Capture the cell that displays the provided text and extract its [X, Y] central coordinate. 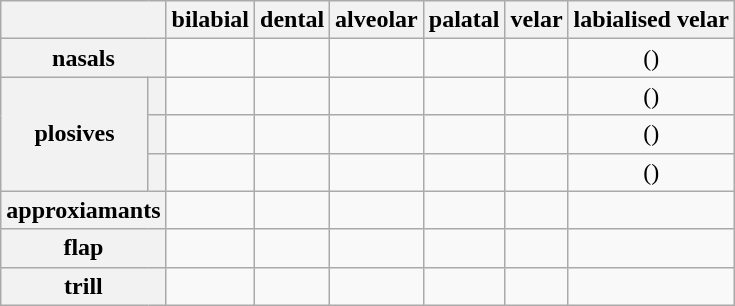
palatal [464, 20]
approxiamants [84, 210]
alveolar [377, 20]
trill [84, 286]
velar [536, 20]
dental [292, 20]
plosives [74, 134]
bilabial [210, 20]
labialised velar [651, 20]
flap [84, 248]
nasals [84, 58]
